Capture the cell that displays the provided text and extract its [x, y] central coordinate. 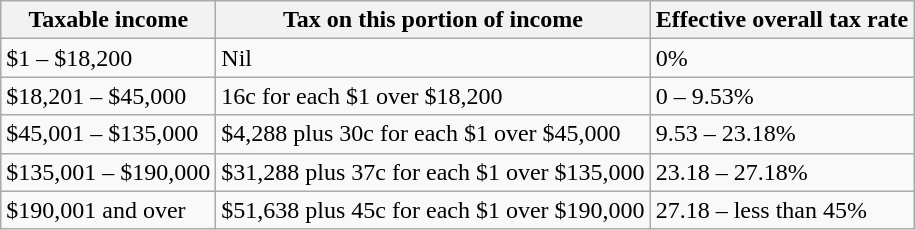
0% [782, 58]
Taxable income [108, 20]
$190,001 and over [108, 210]
0 – 9.53% [782, 96]
Effective overall tax rate [782, 20]
$1 – $18,200 [108, 58]
16c for each $1 over $18,200 [433, 96]
9.53 – 23.18% [782, 134]
$135,001 – $190,000 [108, 172]
$4,288 plus 30c for each $1 over $45,000 [433, 134]
Tax on this portion of income [433, 20]
23.18 – 27.18% [782, 172]
27.18 – less than 45% [782, 210]
$45,001 – $135,000 [108, 134]
$31,288 plus 37c for each $1 over $135,000 [433, 172]
Nil [433, 58]
$18,201 – $45,000 [108, 96]
$51,638 plus 45c for each $1 over $190,000 [433, 210]
